Capture the cell that displays the provided text and extract its [X, Y] central coordinate. 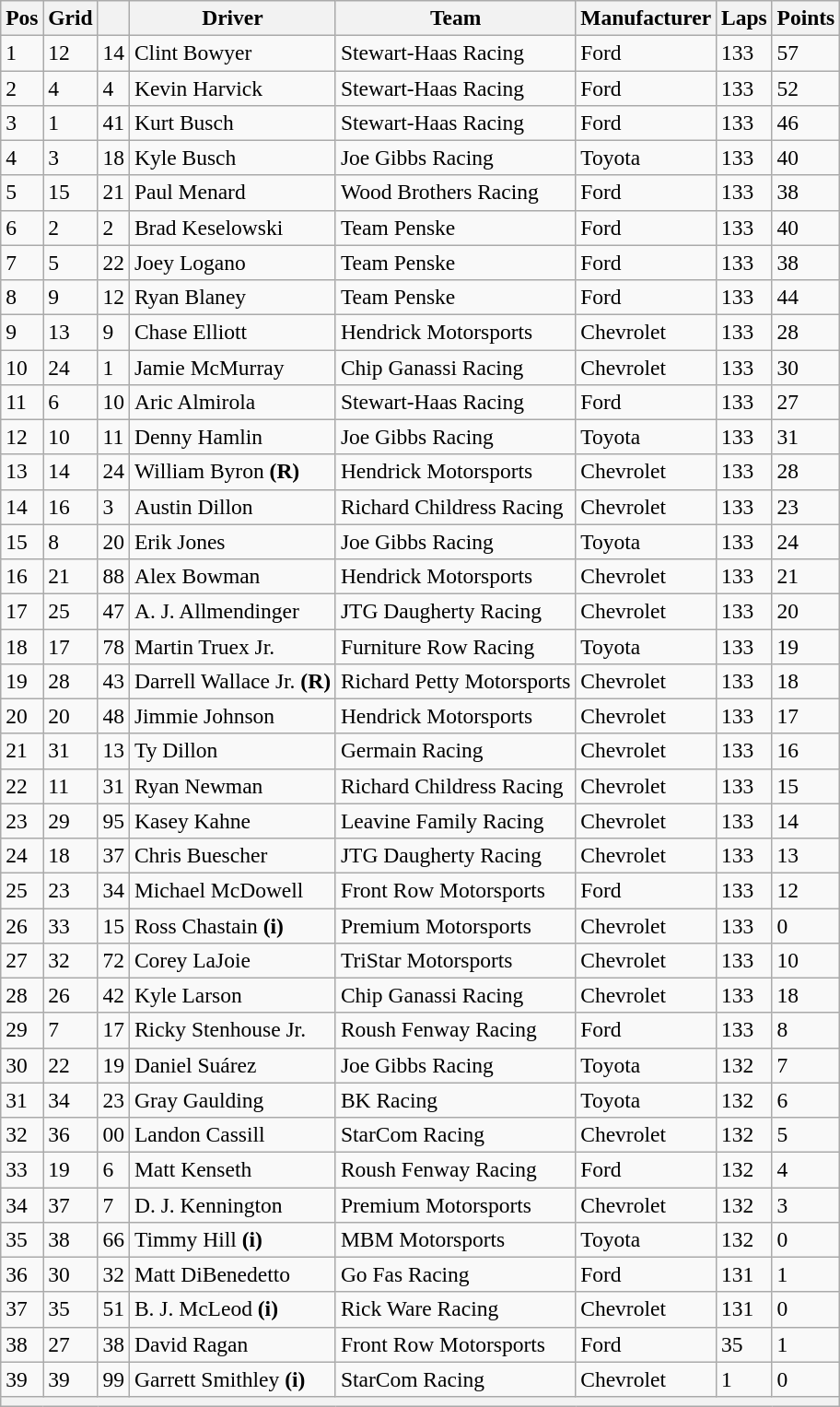
Richard Petty Motorsports [455, 681]
Joey Logano [232, 263]
51 [113, 1309]
Corey LaJoie [232, 960]
TriStar Motorsports [455, 960]
Daniel Suárez [232, 1065]
Austin Dillon [232, 507]
Matt DiBenedetto [232, 1274]
Chase Elliott [232, 332]
Denny Hamlin [232, 437]
Rick Ware Racing [455, 1309]
72 [113, 960]
Michael McDowell [232, 890]
MBM Motorsports [455, 1239]
Gray Gaulding [232, 1100]
Clint Bowyer [232, 53]
00 [113, 1134]
Martin Truex Jr. [232, 646]
Kyle Larson [232, 995]
Jimmie Johnson [232, 716]
A. J. Allmendinger [232, 611]
41 [113, 123]
Landon Cassill [232, 1134]
47 [113, 611]
Paul Menard [232, 193]
Ryan Newman [232, 786]
Leavine Family Racing [455, 821]
Darrell Wallace Jr. (R) [232, 681]
Timmy Hill (i) [232, 1239]
Ricky Stenhouse Jr. [232, 1030]
95 [113, 821]
48 [113, 716]
Manufacturer [647, 18]
Wood Brothers Racing [455, 193]
Points [806, 18]
Kevin Harvick [232, 88]
52 [806, 88]
Kyle Busch [232, 158]
46 [806, 123]
42 [113, 995]
Ty Dillon [232, 751]
Alex Bowman [232, 576]
Driver [232, 18]
Kurt Busch [232, 123]
B. J. McLeod (i) [232, 1309]
BK Racing [455, 1100]
Garrett Smithley (i) [232, 1379]
Furniture Row Racing [455, 646]
57 [806, 53]
Erik Jones [232, 542]
43 [113, 681]
Laps [744, 18]
78 [113, 646]
Go Fas Racing [455, 1274]
Ryan Blaney [232, 297]
99 [113, 1379]
44 [806, 297]
Grid [70, 18]
Ross Chastain (i) [232, 925]
Germain Racing [455, 751]
Jamie McMurray [232, 367]
88 [113, 576]
Pos [22, 18]
Aric Almirola [232, 402]
Matt Kenseth [232, 1169]
66 [113, 1239]
D. J. Kennington [232, 1204]
Chris Buescher [232, 855]
Team [455, 18]
David Ragan [232, 1344]
William Byron (R) [232, 472]
Kasey Kahne [232, 821]
Brad Keselowski [232, 228]
